Capture the cell that displays the provided text and extract its [X, Y] central coordinate. 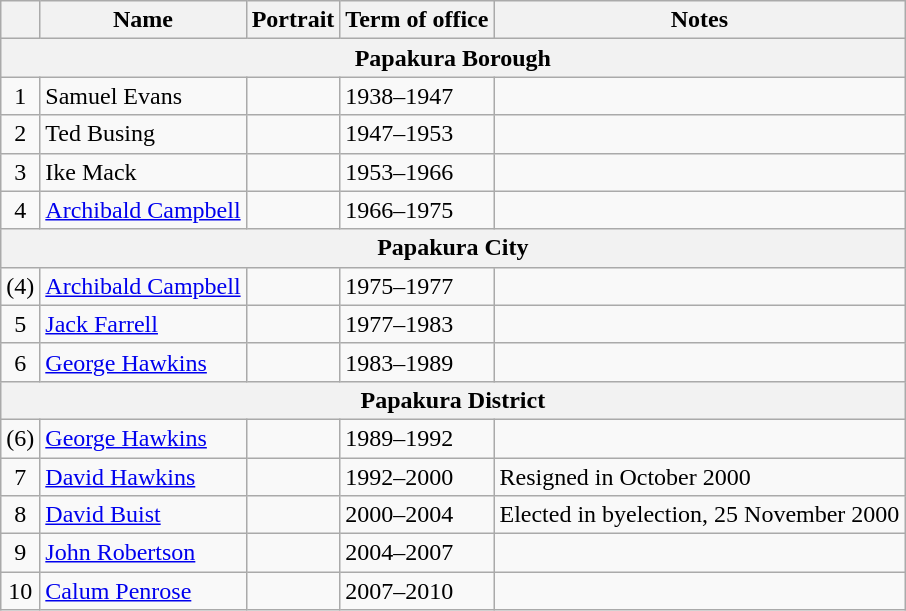
John Robertson [143, 553]
Papakura District [453, 400]
Name [143, 20]
Portrait [293, 20]
Notes [700, 20]
(6) [20, 438]
Papakura Borough [453, 58]
2004–2007 [417, 553]
1947–1953 [417, 134]
David Hawkins [143, 477]
6 [20, 362]
David Buist [143, 515]
Papakura City [453, 248]
3 [20, 172]
Calum Penrose [143, 591]
Ike Mack [143, 172]
4 [20, 210]
7 [20, 477]
Term of office [417, 20]
Samuel Evans [143, 96]
8 [20, 515]
1966–1975 [417, 210]
Resigned in October 2000 [700, 477]
1989–1992 [417, 438]
Jack Farrell [143, 324]
1992–2000 [417, 477]
2007–2010 [417, 591]
1953–1966 [417, 172]
5 [20, 324]
Ted Busing [143, 134]
2 [20, 134]
1977–1983 [417, 324]
1 [20, 96]
10 [20, 591]
2000–2004 [417, 515]
1983–1989 [417, 362]
9 [20, 553]
1975–1977 [417, 286]
1938–1947 [417, 96]
Elected in byelection, 25 November 2000 [700, 515]
(4) [20, 286]
